Pinpoint the cell where the given text exists, returning its [x, y] midpoint coordinate. 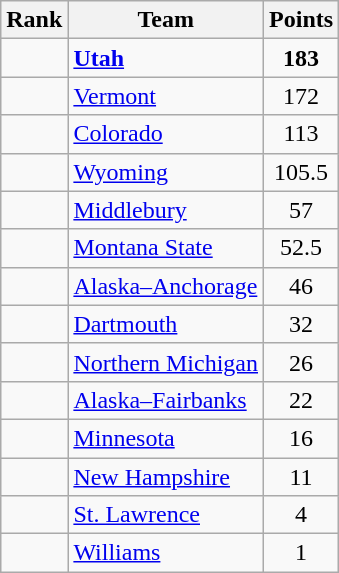
46 [302, 286]
Dartmouth [166, 324]
Alaska–Anchorage [166, 286]
16 [302, 438]
113 [302, 134]
Team [166, 20]
Colorado [166, 134]
Montana State [166, 248]
22 [302, 400]
Rank [34, 20]
Utah [166, 58]
11 [302, 477]
Northern Michigan [166, 362]
57 [302, 210]
Alaska–Fairbanks [166, 400]
172 [302, 96]
Vermont [166, 96]
Points [302, 20]
Williams [166, 553]
St. Lawrence [166, 515]
4 [302, 515]
New Hampshire [166, 477]
32 [302, 324]
1 [302, 553]
52.5 [302, 248]
183 [302, 58]
105.5 [302, 172]
26 [302, 362]
Middlebury [166, 210]
Wyoming [166, 172]
Minnesota [166, 438]
